Capture the cell that displays the provided text and extract its [X, Y] central coordinate. 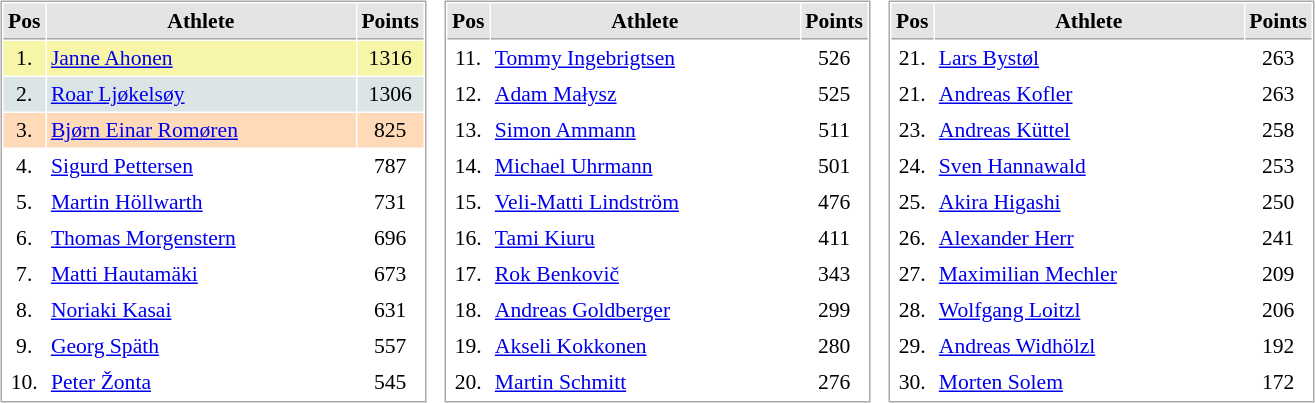
343 [834, 274]
557 [390, 346]
258 [1278, 130]
Akseli Kokkonen [644, 346]
280 [834, 346]
5. [24, 202]
545 [390, 382]
Akira Higashi [1088, 202]
Michael Uhrmann [644, 166]
25. [912, 202]
731 [390, 202]
253 [1278, 166]
17. [468, 274]
Rok Benkovič [644, 274]
476 [834, 202]
7. [24, 274]
411 [834, 238]
526 [834, 58]
Tami Kiuru [644, 238]
Sven Hannawald [1088, 166]
26. [912, 238]
8. [24, 310]
Thomas Morgenstern [200, 238]
6. [24, 238]
787 [390, 166]
Tommy Ingebrigtsen [644, 58]
511 [834, 130]
696 [390, 238]
172 [1278, 382]
Georg Späth [200, 346]
30. [912, 382]
Janne Ahonen [200, 58]
501 [834, 166]
10. [24, 382]
1306 [390, 94]
Sigurd Pettersen [200, 166]
Simon Ammann [644, 130]
Matti Hautamäki [200, 274]
Adam Małysz [644, 94]
19. [468, 346]
18. [468, 310]
24. [912, 166]
241 [1278, 238]
1. [24, 58]
9. [24, 346]
825 [390, 130]
525 [834, 94]
Andreas Küttel [1088, 130]
Andreas Widhölzl [1088, 346]
276 [834, 382]
23. [912, 130]
673 [390, 274]
13. [468, 130]
27. [912, 274]
Martin Höllwarth [200, 202]
29. [912, 346]
14. [468, 166]
16. [468, 238]
631 [390, 310]
1316 [390, 58]
Andreas Goldberger [644, 310]
Bjørn Einar Romøren [200, 130]
192 [1278, 346]
Lars Bystøl [1088, 58]
Martin Schmitt [644, 382]
206 [1278, 310]
4. [24, 166]
2. [24, 94]
Peter Žonta [200, 382]
209 [1278, 274]
28. [912, 310]
3. [24, 130]
12. [468, 94]
Alexander Herr [1088, 238]
Andreas Kofler [1088, 94]
15. [468, 202]
250 [1278, 202]
20. [468, 382]
Wolfgang Loitzl [1088, 310]
Roar Ljøkelsøy [200, 94]
299 [834, 310]
Noriaki Kasai [200, 310]
11. [468, 58]
Maximilian Mechler [1088, 274]
Veli-Matti Lindström [644, 202]
Morten Solem [1088, 382]
